Return the (x, y) coordinate for the center point of the cell that contains the specified text.  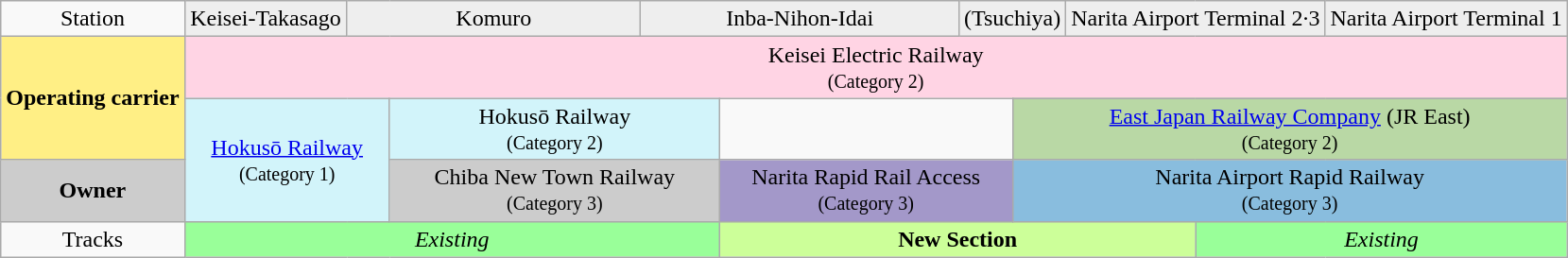
Keisei Electric Railway(Category 2) (875, 68)
Operating carrier (93, 98)
Komuro (493, 19)
Narita Rapid Rail Access(Category 3) (866, 191)
East Japan Railway Company (JR East)(Category 2) (1289, 129)
Owner (93, 191)
Narita Airport Terminal 1 (1446, 19)
Inba-Nihon-Idai (800, 19)
Narita Airport Terminal 2·3 (1196, 19)
Keisei-Takasago (266, 19)
Narita Airport Rapid Railway(Category 3) (1289, 191)
Hokusō Railway(Category 1) (287, 160)
Chiba New Town Railway(Category 3) (554, 191)
Station (93, 19)
Tracks (93, 239)
(Tsuchiya) (1011, 19)
Hokusō Railway(Category 2) (554, 129)
New Section (956, 239)
